From the cell containing the given text, extract its center point as (x, y) coordinate. 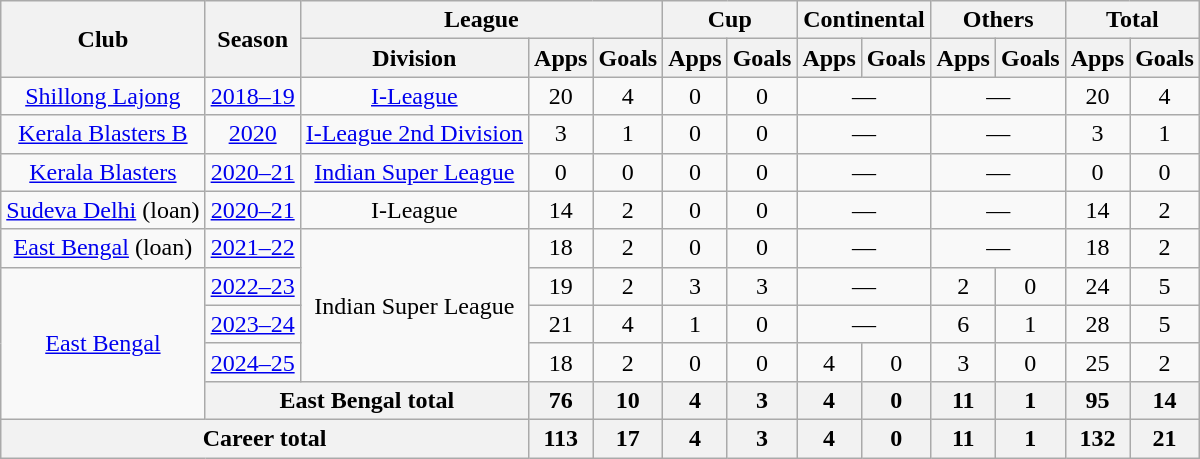
2021–22 (252, 248)
132 (1097, 438)
17 (628, 438)
Division (414, 58)
Shillong Lajong (103, 96)
Club (103, 39)
19 (561, 286)
10 (628, 400)
28 (1097, 324)
East Bengal total (366, 400)
Total (1132, 20)
6 (963, 324)
25 (1097, 362)
Kerala Blasters B (103, 134)
2023–24 (252, 324)
Cup (730, 20)
2022–23 (252, 286)
76 (561, 400)
Season (252, 39)
113 (561, 438)
Kerala Blasters (103, 172)
Career total (265, 438)
2018–19 (252, 96)
Others (998, 20)
24 (1097, 286)
2024–25 (252, 362)
League (482, 20)
East Bengal (103, 343)
Continental (864, 20)
East Bengal (loan) (103, 248)
2020 (252, 134)
Sudeva Delhi (loan) (103, 210)
I-League 2nd Division (414, 134)
95 (1097, 400)
